Extract the [X, Y] coordinate from the center of the cell holding the provided text.  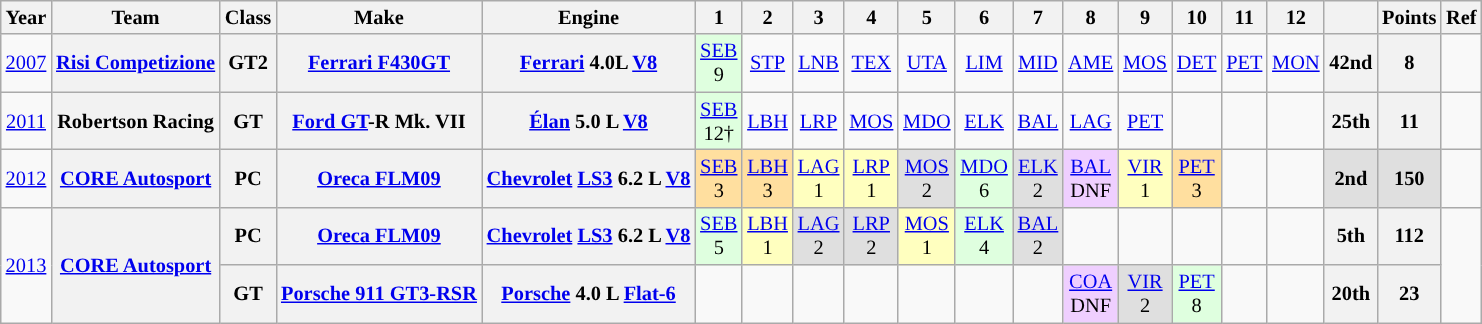
Points [1409, 17]
MID [1038, 63]
UTA [926, 63]
MDO [926, 121]
TEX [871, 63]
9 [1145, 17]
LAG [1090, 121]
Robertson Racing [136, 121]
SEB12† [718, 121]
2012 [26, 178]
LBH [767, 121]
20th [1350, 294]
1 [718, 17]
23 [1409, 294]
DET [1196, 63]
Engine [588, 17]
BAL2 [1038, 236]
STP [767, 63]
Élan 5.0 L V8 [588, 121]
42nd [1350, 63]
LBH1 [767, 236]
AME [1090, 63]
4 [871, 17]
2007 [26, 63]
LAG1 [819, 178]
Porsche 4.0 L Flat-6 [588, 294]
7 [1038, 17]
GT2 [248, 63]
MON [1296, 63]
LBH3 [767, 178]
LIM [984, 63]
COADNF [1090, 294]
ELK2 [1038, 178]
LRP [819, 121]
LRP2 [871, 236]
SEB9 [718, 63]
SEB5 [718, 236]
25th [1350, 121]
ELK [984, 121]
LAG2 [819, 236]
LNB [819, 63]
Ref [1461, 17]
2 [767, 17]
MDO6 [984, 178]
12 [1296, 17]
ELK4 [984, 236]
Ford GT-R Mk. VII [379, 121]
Porsche 911 GT3-RSR [379, 294]
6 [984, 17]
BALDNF [1090, 178]
Class [248, 17]
Risi Competizione [136, 63]
Ferrari 4.0L V8 [588, 63]
5 [926, 17]
SEB3 [718, 178]
LRP1 [871, 178]
MOS1 [926, 236]
150 [1409, 178]
112 [1409, 236]
Make [379, 17]
3 [819, 17]
VIR1 [1145, 178]
MOS2 [926, 178]
Team [136, 17]
2nd [1350, 178]
VIR2 [1145, 294]
2013 [26, 264]
10 [1196, 17]
PET8 [1196, 294]
BAL [1038, 121]
PET3 [1196, 178]
Year [26, 17]
Ferrari F430GT [379, 63]
2011 [26, 121]
5th [1350, 236]
